Scan for the cell matching the given text and deliver its (X, Y) coordinate at center. 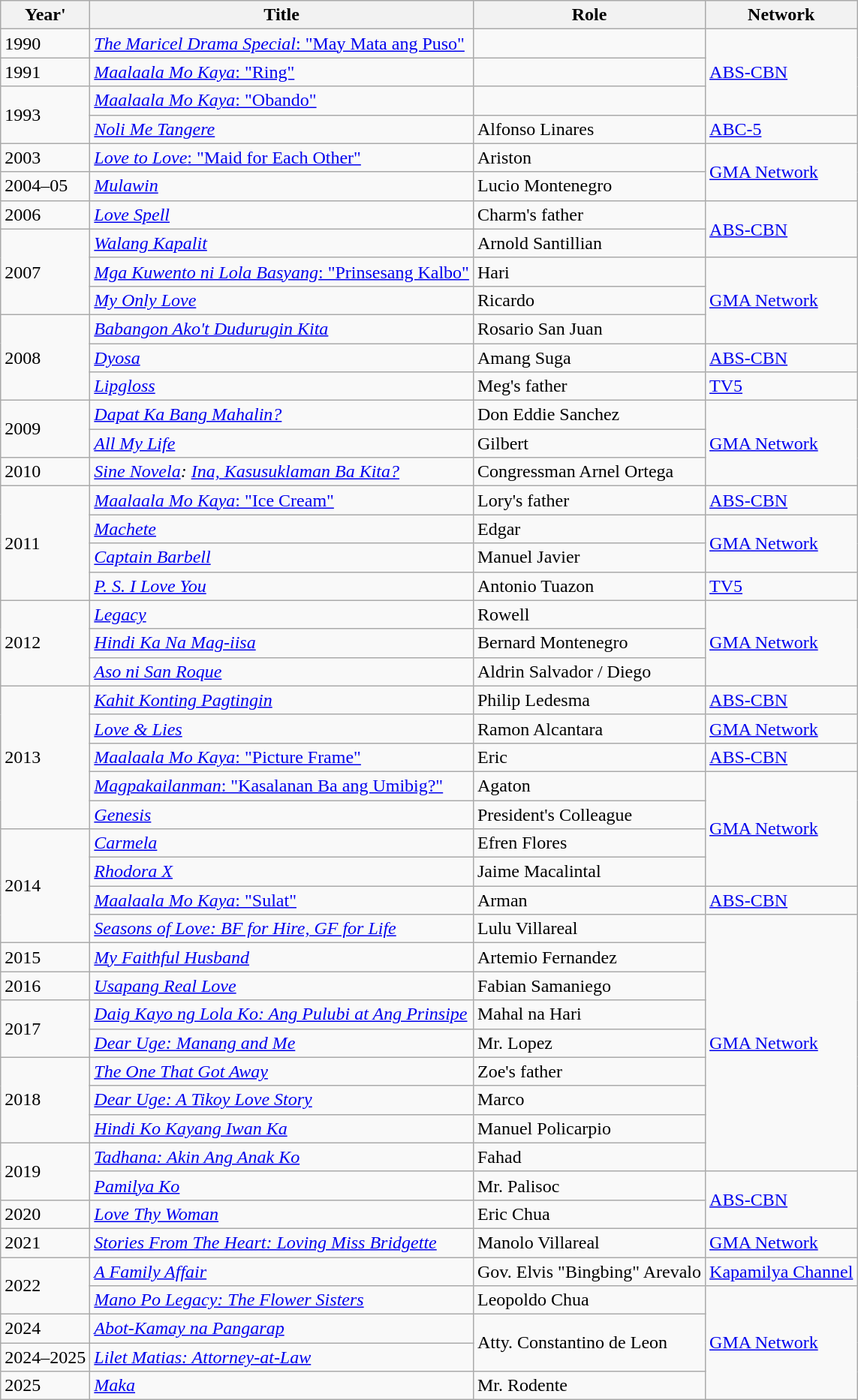
2009 (45, 429)
Jaime Macalintal (589, 872)
Bernard Montenegro (589, 643)
Charm's father (589, 215)
Hari (589, 272)
Abot-Kamay na Pangarap (282, 1329)
Arnold Santillian (589, 243)
Rowell (589, 614)
2004–05 (45, 186)
Manuel Javier (589, 557)
Maalaala Mo Kaya: "Sulat" (282, 900)
Love Spell (282, 215)
Hindi Ka Na Mag-iisa (282, 643)
2008 (45, 357)
2014 (45, 886)
Eric Chua (589, 1214)
Leopoldo Chua (589, 1300)
Stories From The Heart: Loving Miss Bridgette (282, 1242)
Legacy (282, 614)
Noli Me Tangere (282, 129)
Walang Kapalit (282, 243)
Lipgloss (282, 386)
Dear Uge: Manang and Me (282, 1043)
Genesis (282, 814)
Seasons of Love: BF for Hire, GF for Life (282, 929)
Maalaala Mo Kaya: "Obando" (282, 101)
Love Thy Woman (282, 1214)
Mr. Lopez (589, 1043)
Dyosa (282, 358)
2012 (45, 643)
2015 (45, 957)
2011 (45, 543)
Dapat Ka Bang Mahalin? (282, 415)
Lucio Montenegro (589, 186)
Mr. Rodente (589, 1386)
Network (781, 15)
Lulu Villareal (589, 929)
Aldrin Salvador / Diego (589, 671)
The Maricel Drama Special: "May Mata ang Puso" (282, 44)
Zoe's father (589, 1071)
Captain Barbell (282, 557)
Love & Lies (282, 729)
Arman (589, 900)
Daig Kayo ng Lola Ko: Ang Pulubi at Ang Prinsipe (282, 1014)
Maka (282, 1386)
2024 (45, 1329)
Manuel Policarpio (589, 1128)
Mulawin (282, 186)
Maalaala Mo Kaya: "Ice Cream" (282, 500)
Love to Love: "Maid for Each Other" (282, 158)
Role (589, 15)
Sine Novela: Ina, Kasusuklaman Ba Kita? (282, 472)
A Family Affair (282, 1272)
1990 (45, 44)
Usapang Real Love (282, 986)
2022 (45, 1286)
Mga Kuwento ni Lola Basyang: "Prinsesang Kalbo" (282, 272)
Mr. Palisoc (589, 1185)
My Only Love (282, 300)
Artemio Fernandez (589, 957)
Gilbert (589, 443)
Antonio Tuazon (589, 586)
2021 (45, 1242)
Congressman Arnel Ortega (589, 472)
2013 (45, 757)
2007 (45, 272)
Eric (589, 757)
Tadhana: Akin Ang Anak Ko (282, 1157)
Mahal na Hari (589, 1014)
Rosario San Juan (589, 329)
2024–2025 (45, 1357)
President's Colleague (589, 814)
Marco (589, 1100)
2018 (45, 1100)
Kahit Konting Pagtingin (282, 700)
2019 (45, 1171)
Maalaala Mo Kaya: "Ring" (282, 72)
2010 (45, 472)
Lory's father (589, 500)
Maalaala Mo Kaya: "Picture Frame" (282, 757)
Fahad (589, 1157)
2003 (45, 158)
P. S. I Love You (282, 586)
Gov. Elvis "Bingbing" Arevalo (589, 1272)
Magpakailanman: "Kasalanan Ba ang Umibig?" (282, 786)
Babangon Ako't Dudurugin Kita (282, 329)
Fabian Samaniego (589, 986)
All My Life (282, 443)
Lilet Matias: Attorney-at-Law (282, 1357)
Machete (282, 529)
Ricardo (589, 300)
Agaton (589, 786)
1993 (45, 115)
Ariston (589, 158)
Carmela (282, 843)
The One That Got Away (282, 1071)
Manolo Villareal (589, 1242)
Mano Po Legacy: The Flower Sisters (282, 1300)
ABC-5 (781, 129)
Don Eddie Sanchez (589, 415)
2006 (45, 215)
Title (282, 15)
Hindi Ko Kayang Iwan Ka (282, 1128)
Aso ni San Roque (282, 671)
2025 (45, 1386)
Atty. Constantino de Leon (589, 1343)
Alfonso Linares (589, 129)
My Faithful Husband (282, 957)
Philip Ledesma (589, 700)
Ramon Alcantara (589, 729)
2020 (45, 1214)
Dear Uge: A Tikoy Love Story (282, 1100)
Efren Flores (589, 843)
Edgar (589, 529)
2016 (45, 986)
1991 (45, 72)
Kapamilya Channel (781, 1272)
Rhodora X (282, 872)
Pamilya Ko (282, 1185)
Year' (45, 15)
2017 (45, 1029)
Amang Suga (589, 358)
Meg's father (589, 386)
